Return [X, Y] of the center of cell containing provided text 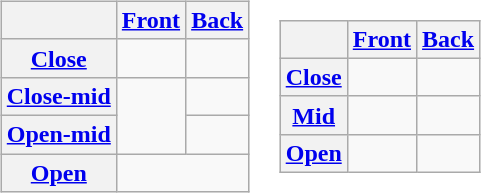
Open-mid [58, 134]
Mid [314, 115]
Close-mid [58, 96]
